Pinpoint the cell where the given text exists, returning its (x, y) midpoint coordinate. 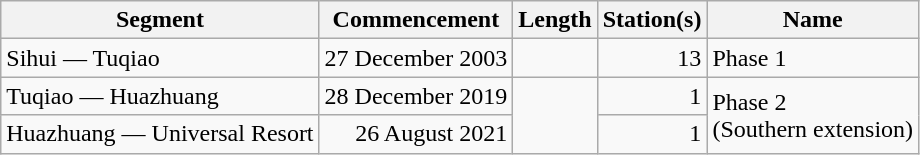
26 August 2021 (416, 134)
Huazhuang — Universal Resort (160, 134)
Commencement (416, 20)
Tuqiao — Huazhuang (160, 96)
28 December 2019 (416, 96)
13 (652, 58)
Phase 2(Southern extension) (813, 115)
Segment (160, 20)
Name (813, 20)
Phase 1 (813, 58)
Sihui — Tuqiao (160, 58)
Length (555, 20)
Station(s) (652, 20)
27 December 2003 (416, 58)
